From the cell containing the given text, extract its center point as [x, y] coordinate. 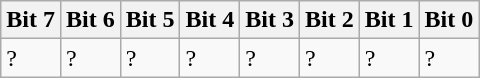
Bit 0 [449, 20]
Bit 1 [389, 20]
Bit 6 [90, 20]
Bit 2 [329, 20]
Bit 7 [31, 20]
Bit 3 [270, 20]
Bit 5 [150, 20]
Bit 4 [210, 20]
